Pinpoint the cell where the given text exists, returning its (X, Y) midpoint coordinate. 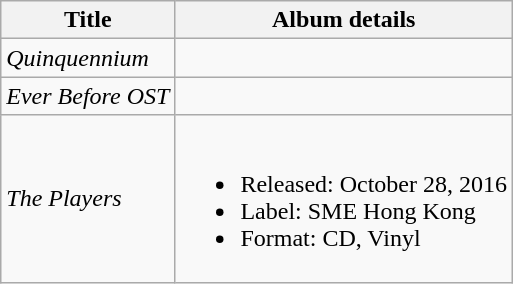
Album details (344, 20)
Released: October 28, 2016Label: SME Hong KongFormat: CD, Vinyl (344, 198)
The Players (88, 198)
Ever Before OST (88, 96)
Quinquennium (88, 58)
Title (88, 20)
